Find where the given text appears and provide that cell's center as (x, y) coordinate. 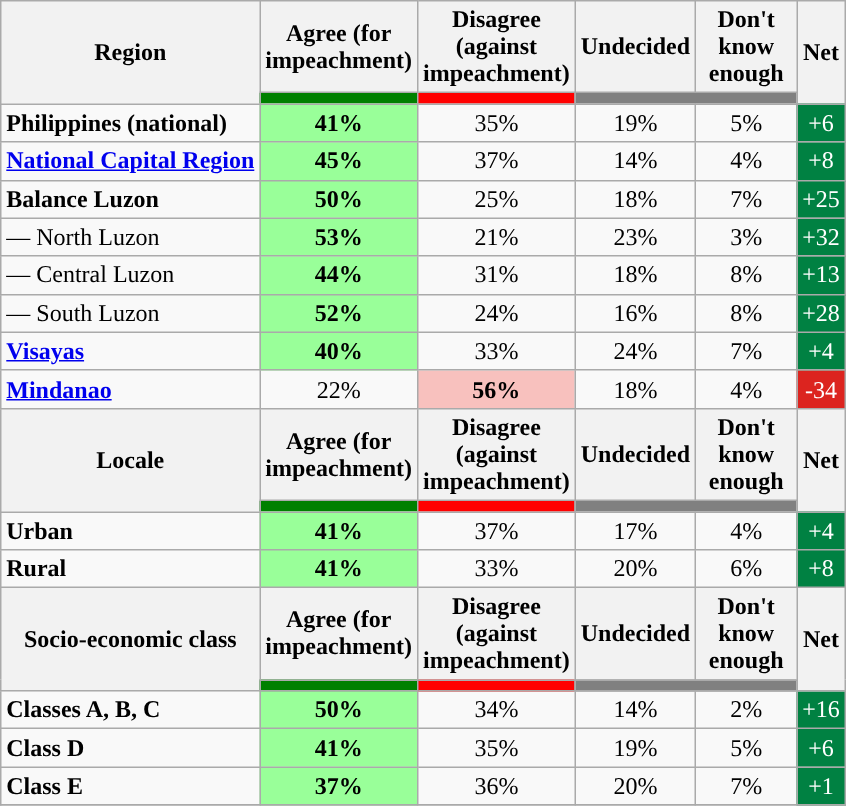
-34 (822, 389)
3% (746, 237)
52% (339, 313)
Urban (130, 531)
2% (746, 710)
Socio-economic class (130, 640)
6% (746, 569)
— Central Luzon (130, 275)
25% (497, 199)
45% (339, 161)
Classes A, B, C (130, 710)
40% (339, 351)
44% (339, 275)
22% (339, 389)
National Capital Region (130, 161)
Philippines (national) (130, 123)
Visayas (130, 351)
Class E (130, 786)
+16 (822, 710)
Locale (130, 460)
16% (635, 313)
34% (497, 710)
36% (497, 786)
17% (635, 531)
56% (497, 389)
Region (130, 52)
53% (339, 237)
— North Luzon (130, 237)
+28 (822, 313)
Balance Luzon (130, 199)
+13 (822, 275)
+32 (822, 237)
23% (635, 237)
31% (497, 275)
21% (497, 237)
— South Luzon (130, 313)
Mindanao (130, 389)
+1 (822, 786)
+25 (822, 199)
Rural (130, 569)
Class D (130, 748)
